Capture the cell that displays the provided text and extract its [X, Y] central coordinate. 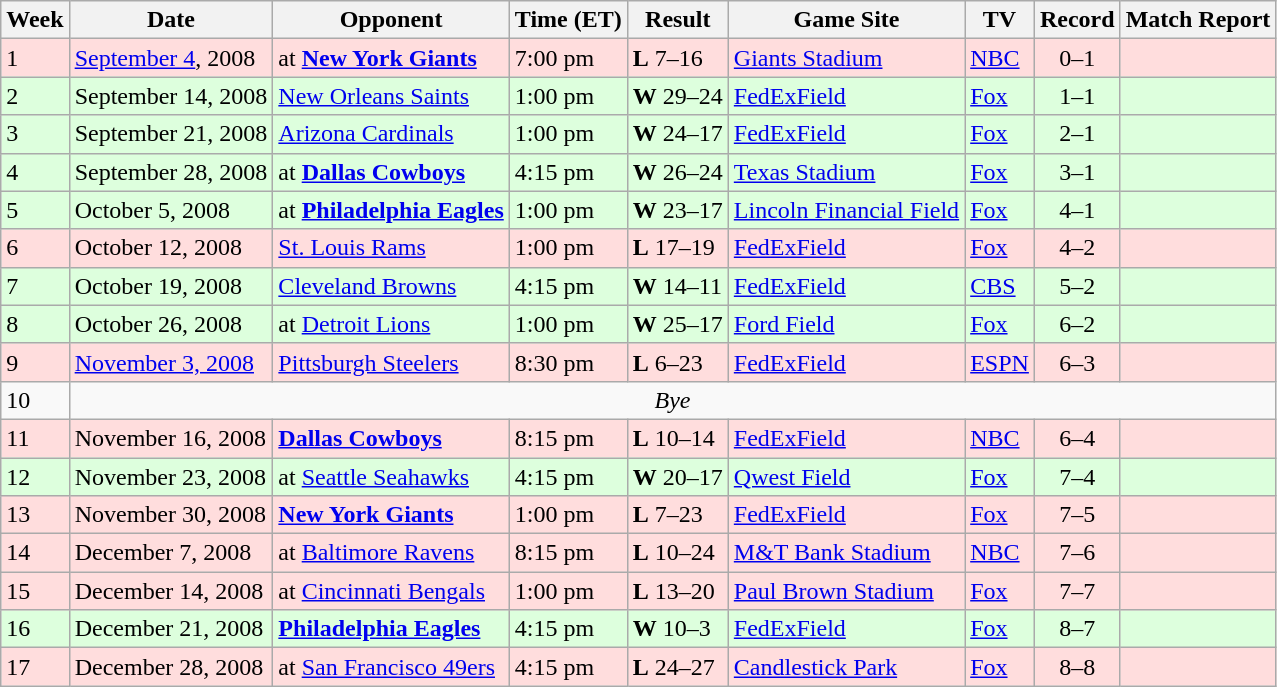
Record [1077, 20]
6–4 [1077, 438]
L 10–14 [678, 438]
16 [35, 629]
December 28, 2008 [171, 667]
15 [35, 591]
at Dallas Cowboys [391, 172]
3–1 [1077, 172]
13 [35, 515]
1 [35, 58]
ESPN [1000, 362]
September 4, 2008 [171, 58]
1–1 [1077, 96]
L 24–27 [678, 667]
New Orleans Saints [391, 96]
M&T Bank Stadium [846, 553]
Date [171, 20]
7–4 [1077, 477]
Bye [672, 400]
Cleveland Browns [391, 286]
December 14, 2008 [171, 591]
7–5 [1077, 515]
9 [35, 362]
TV [1000, 20]
November 3, 2008 [171, 362]
7:00 pm [568, 58]
Week [35, 20]
4–1 [1077, 210]
6 [35, 248]
at New York Giants [391, 58]
W 24–17 [678, 134]
Candlestick Park [846, 667]
L 7–16 [678, 58]
Dallas Cowboys [391, 438]
8 [35, 324]
W 20–17 [678, 477]
Texas Stadium [846, 172]
Result [678, 20]
L 7–23 [678, 515]
7–6 [1077, 553]
8–8 [1077, 667]
W 10–3 [678, 629]
W 26–24 [678, 172]
14 [35, 553]
17 [35, 667]
at Detroit Lions [391, 324]
5 [35, 210]
at Cincinnati Bengals [391, 591]
Paul Brown Stadium [846, 591]
L 17–19 [678, 248]
W 23–17 [678, 210]
L 13–20 [678, 591]
4–2 [1077, 248]
3 [35, 134]
at Baltimore Ravens [391, 553]
St. Louis Rams [391, 248]
L 10–24 [678, 553]
7–7 [1077, 591]
Time (ET) [568, 20]
Match Report [1198, 20]
2 [35, 96]
12 [35, 477]
October 26, 2008 [171, 324]
September 14, 2008 [171, 96]
Opponent [391, 20]
October 5, 2008 [171, 210]
Ford Field [846, 324]
W 14–11 [678, 286]
6–3 [1077, 362]
W 29–24 [678, 96]
at San Francisco 49ers [391, 667]
November 30, 2008 [171, 515]
CBS [1000, 286]
11 [35, 438]
Pittsburgh Steelers [391, 362]
Philadelphia Eagles [391, 629]
0–1 [1077, 58]
September 28, 2008 [171, 172]
8–7 [1077, 629]
October 12, 2008 [171, 248]
Arizona Cardinals [391, 134]
November 23, 2008 [171, 477]
December 7, 2008 [171, 553]
September 21, 2008 [171, 134]
5–2 [1077, 286]
November 16, 2008 [171, 438]
2–1 [1077, 134]
Game Site [846, 20]
W 25–17 [678, 324]
at Seattle Seahawks [391, 477]
L 6–23 [678, 362]
New York Giants [391, 515]
Qwest Field [846, 477]
December 21, 2008 [171, 629]
Lincoln Financial Field [846, 210]
4 [35, 172]
Giants Stadium [846, 58]
8:30 pm [568, 362]
10 [35, 400]
6–2 [1077, 324]
7 [35, 286]
at Philadelphia Eagles [391, 210]
October 19, 2008 [171, 286]
